Pinpoint the cell where the given text exists, returning its (X, Y) midpoint coordinate. 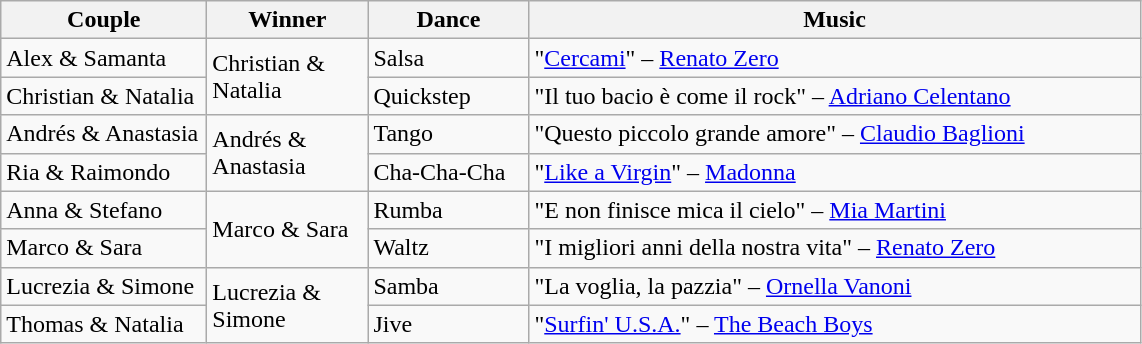
"Cercami" – Renato Zero (834, 58)
"E non finisce mica il cielo" – Mia Martini (834, 210)
"Surfin' U.S.A." – The Beach Boys (834, 324)
Alex & Samanta (104, 58)
Tango (448, 134)
"La voglia, la pazzia" – Ornella Vanoni (834, 286)
Dance (448, 20)
Jive (448, 324)
Couple (104, 20)
Ria & Raimondo (104, 172)
"Il tuo bacio è come il rock" – Adriano Celentano (834, 96)
Waltz (448, 248)
"Like a Virgin" – Madonna (834, 172)
Thomas & Natalia (104, 324)
Music (834, 20)
Winner (288, 20)
Cha-Cha-Cha (448, 172)
Anna & Stefano (104, 210)
Quickstep (448, 96)
Rumba (448, 210)
"I migliori anni della nostra vita" – Renato Zero (834, 248)
Samba (448, 286)
Salsa (448, 58)
"Questo piccolo grande amore" – Claudio Baglioni (834, 134)
